Search for the cell housing the specified text and yield its [X, Y] center coordinate. 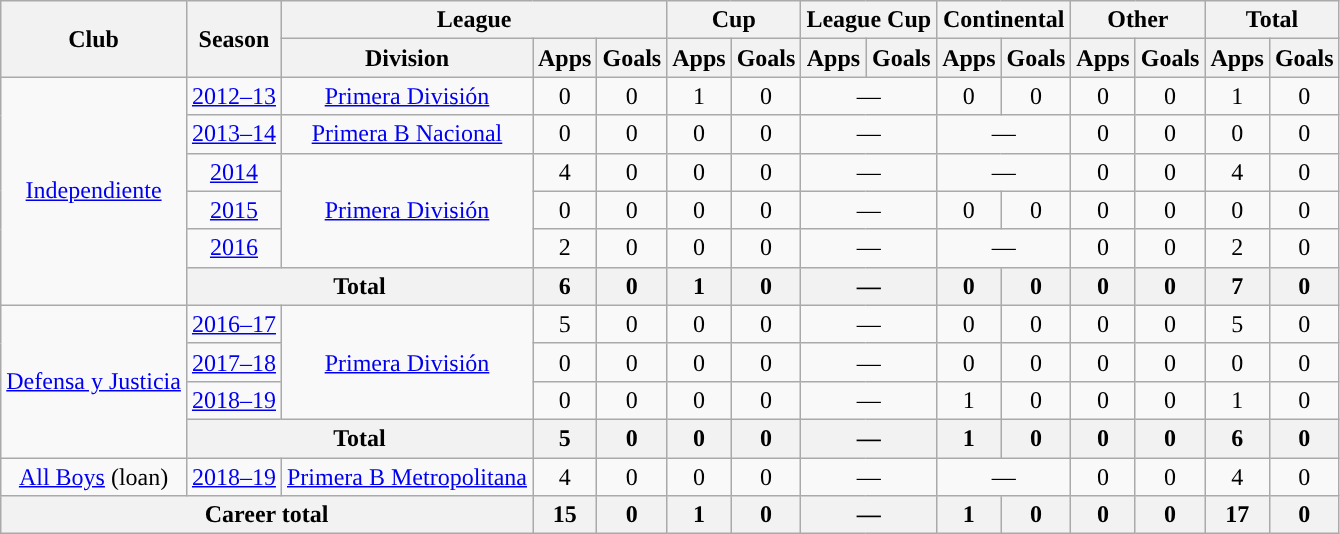
League Cup [869, 20]
15 [564, 515]
All Boys (loan) [94, 477]
League [474, 20]
Club [94, 39]
Continental [1004, 20]
2016 [234, 248]
Defensa y Justicia [94, 381]
2015 [234, 210]
Cup [734, 20]
Division [406, 58]
7 [1237, 286]
Independiente [94, 191]
2016–17 [234, 324]
2017–18 [234, 362]
17 [1237, 515]
2014 [234, 172]
Career total [267, 515]
Season [234, 39]
Other [1138, 20]
Primera B Metropolitana [406, 477]
2012–13 [234, 96]
Primera B Nacional [406, 134]
2013–14 [234, 134]
